Locate the cell with the specified text and output its (x, y) center coordinate. 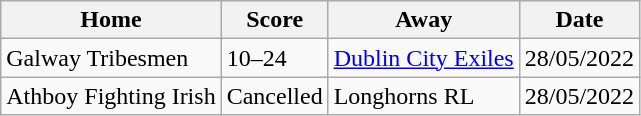
Score (274, 20)
Galway Tribesmen (111, 58)
10–24 (274, 58)
Cancelled (274, 96)
Dublin City Exiles (424, 58)
Athboy Fighting Irish (111, 96)
Date (579, 20)
Longhorns RL (424, 96)
Home (111, 20)
Away (424, 20)
